Return the [X, Y] coordinate for the center point of the cell that contains the specified text.  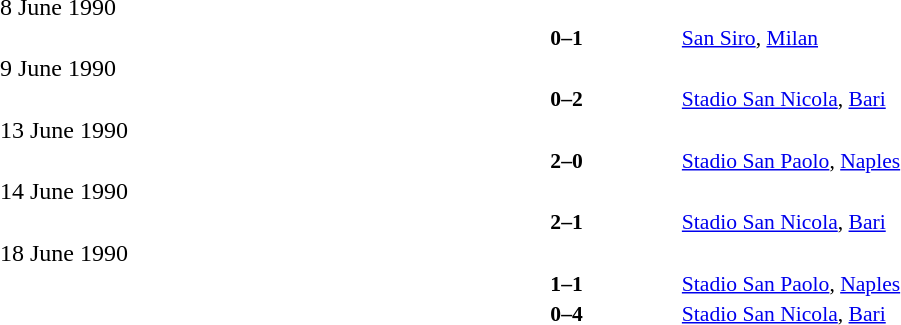
0–1 [566, 38]
1–1 [566, 284]
0–2 [566, 99]
2–0 [566, 160]
2–1 [566, 222]
